Return [x, y] of the center of cell containing provided text 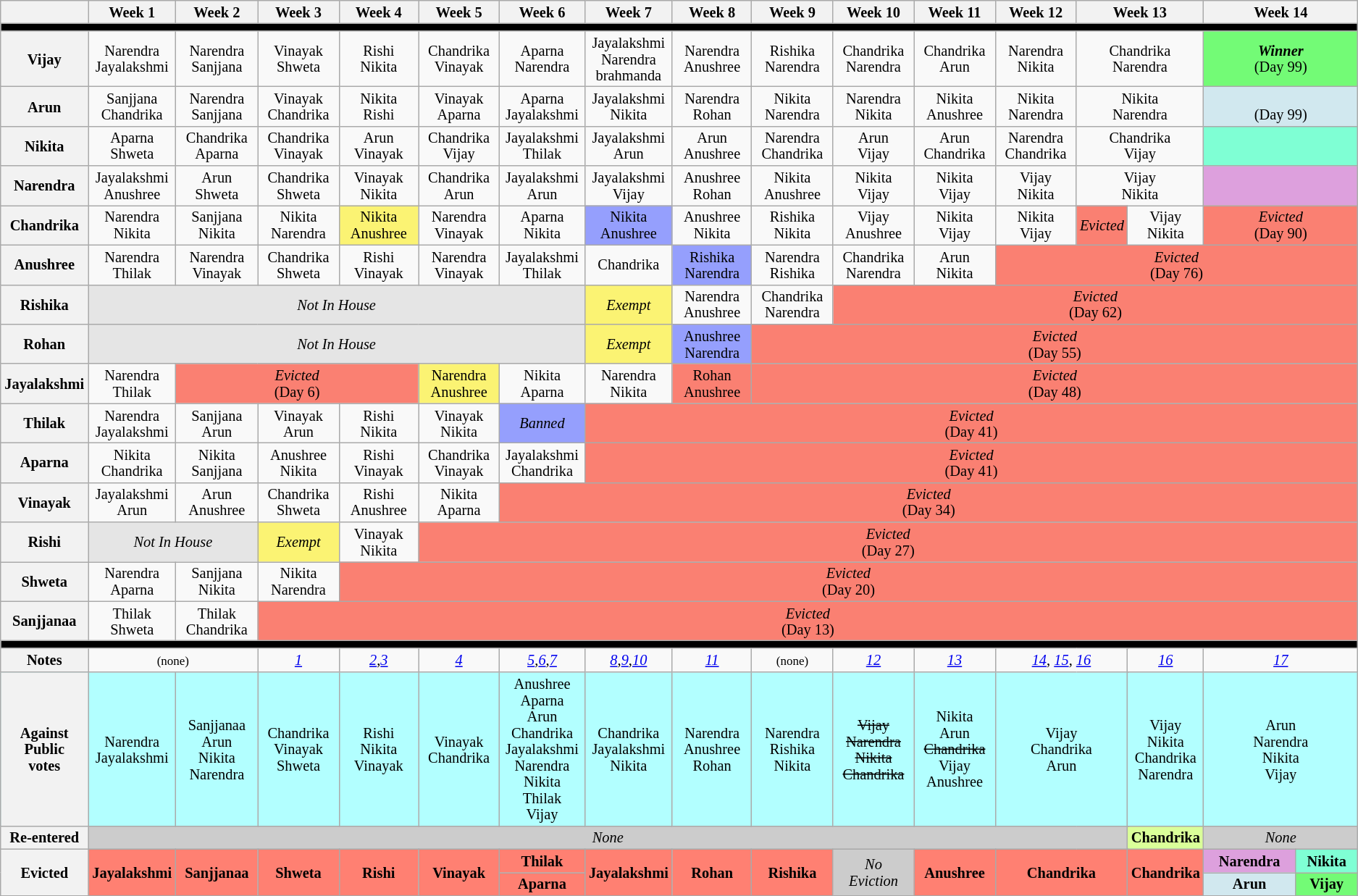
NikitaRishi [379, 106]
VijayNarendraNikitaChandrika [873, 749]
Week 9 [792, 12]
13 [955, 660]
Week 13 [1140, 12]
ArunNikita [955, 265]
ChandrikaJayalakshmiNikita [629, 749]
ChandrikaAparna [217, 146]
NarendraRishika [792, 265]
Evicted(Day 62) [1095, 304]
Week 5 [459, 12]
Week 14 [1281, 12]
AparnaJayalakshmi [542, 106]
RishikaNikita [792, 225]
AparnaNikita [542, 225]
ThilakShweta [132, 621]
4 [459, 660]
17 [1281, 660]
14, 15, 16 [1062, 660]
Week 11 [955, 12]
RohanAnushree [712, 384]
NikitaChandrika [132, 462]
Evicted(Day 27) [888, 542]
SanjjanaArun [217, 423]
SanjjanaChandrika [132, 106]
2,3 [379, 660]
Week 4 [379, 12]
16 [1166, 660]
Evicted(Day 20) [849, 581]
8,9,10 [629, 660]
Week 8 [712, 12]
Banned [542, 423]
Re-entered [45, 837]
Evicted(Day 34) [929, 503]
JayalakshmiChandrika [542, 462]
Evicted(Day 55) [1055, 343]
Week 6 [542, 12]
AgainstPublicvotes [45, 749]
(Day 99) [1281, 106]
VijayNikitaChandrikaNarendra [1166, 749]
SanjjanaaArunNikitaNarendra [217, 749]
AnushreeNarendra [712, 343]
Week 3 [298, 12]
AnushreeRohan [712, 185]
VinayakArun [298, 423]
ThilakChandrika [217, 621]
Week 10 [873, 12]
RishiAnushree [379, 503]
VijayChandrikaArun [1062, 749]
NarendraRohan [712, 106]
12 [873, 660]
NoEviction [873, 872]
AnushreeAparnaArunChandrikaJayalakshmiNarendraNikitaThilakVijay [542, 749]
JayalakshmiNikita [629, 106]
5,6,7 [542, 660]
Narendra Jayalakshmi [132, 58]
VinayakShweta [298, 58]
AparnaShweta [132, 146]
RishiNikitaVinayak [379, 749]
NarendraRishikaNikita [792, 749]
NikitaArunChandrikaVijayAnushree [955, 749]
JayalakshmiAnushree [132, 185]
Evicted(Day 6) [297, 384]
ArunChandrika [955, 146]
ArunNarendraNikitaVijay [1281, 749]
Week 7 [629, 12]
Evicted(Day 48) [1055, 384]
VinayakAparna [459, 106]
ArunVinayak [379, 146]
Evicted(Day 13) [808, 621]
1 [298, 660]
Week 1 [132, 12]
NikitaSanjjana [217, 462]
Week 12 [1036, 12]
AparnaNarendra [542, 58]
Evicted(Day 76) [1176, 265]
NarendraAnushreeRohan [712, 749]
ArunVijay [873, 146]
Notes [45, 660]
ArunShweta [217, 185]
Evicted (Day 90) [1281, 225]
Week 2 [217, 12]
11 [712, 660]
JayalakshmiNarendra brahmanda [629, 58]
VijayAnushree [873, 225]
JayalakshmiVijay [629, 185]
Winner(Day 99) [1281, 58]
ChandrikaVinayakShweta [298, 749]
NarendraAparna [132, 581]
